Search for the cell housing the specified text and yield its (x, y) center coordinate. 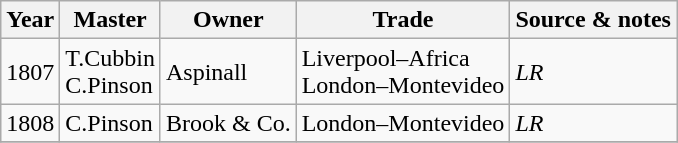
London–Montevideo (403, 123)
Year (30, 20)
1807 (30, 72)
Trade (403, 20)
Aspinall (228, 72)
1808 (30, 123)
T.CubbinC.Pinson (110, 72)
C.Pinson (110, 123)
Owner (228, 20)
Brook & Co. (228, 123)
Liverpool–AfricaLondon–Montevideo (403, 72)
Master (110, 20)
Source & notes (594, 20)
